Extract the (X, Y) coordinate from the center of the cell holding the provided text.  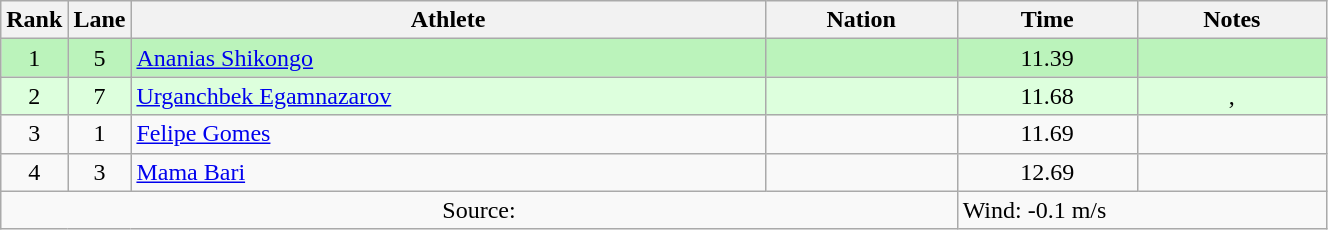
Time (1047, 20)
Nation (861, 20)
Lane (100, 20)
7 (100, 96)
12.69 (1047, 172)
2 (34, 96)
Ananias Shikongo (448, 58)
4 (34, 172)
Rank (34, 20)
11.69 (1047, 134)
Mama Bari (448, 172)
Athlete (448, 20)
Notes (1232, 20)
Felipe Gomes (448, 134)
Wind: -0.1 m/s (1142, 210)
, (1232, 96)
Source: (479, 210)
11.68 (1047, 96)
11.39 (1047, 58)
5 (100, 58)
Urganchbek Egamnazarov (448, 96)
